Return [X, Y] of the center of cell containing provided text 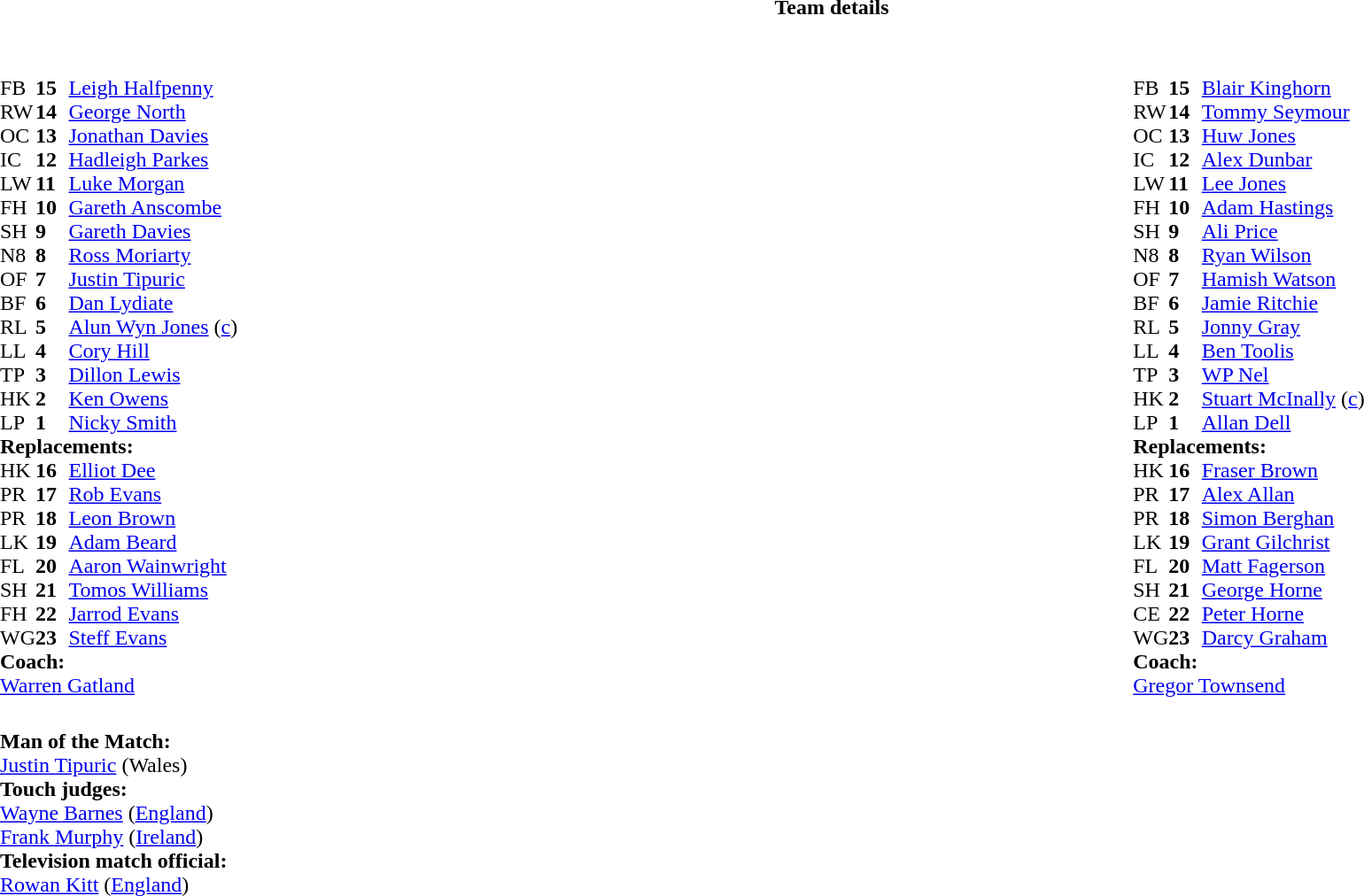
Ross Moriarty [152, 255]
Steff Evans [152, 637]
Gareth Davies [152, 232]
Elliot Dee [152, 471]
Leigh Halfpenny [152, 89]
Tomos Williams [152, 590]
Nicky Smith [152, 423]
Rob Evans [152, 494]
CE [1151, 614]
Justin Tipuric [152, 280]
Gareth Anscombe [152, 207]
Leon Brown [152, 519]
Luke Morgan [152, 184]
Dillon Lewis [152, 375]
Alun Wyn Jones (c) [152, 328]
Warren Gatland [119, 685]
Ken Owens [152, 398]
Cory Hill [152, 351]
Dan Lydiate [152, 303]
Jarrod Evans [152, 614]
Gregor Townsend [1249, 685]
Hadleigh Parkes [152, 159]
Aaron Wainwright [152, 567]
George North [152, 112]
Adam Beard [152, 542]
Jonathan Davies [152, 136]
